Identify which cell holds the provided text, then report its (X, Y) central coordinate. 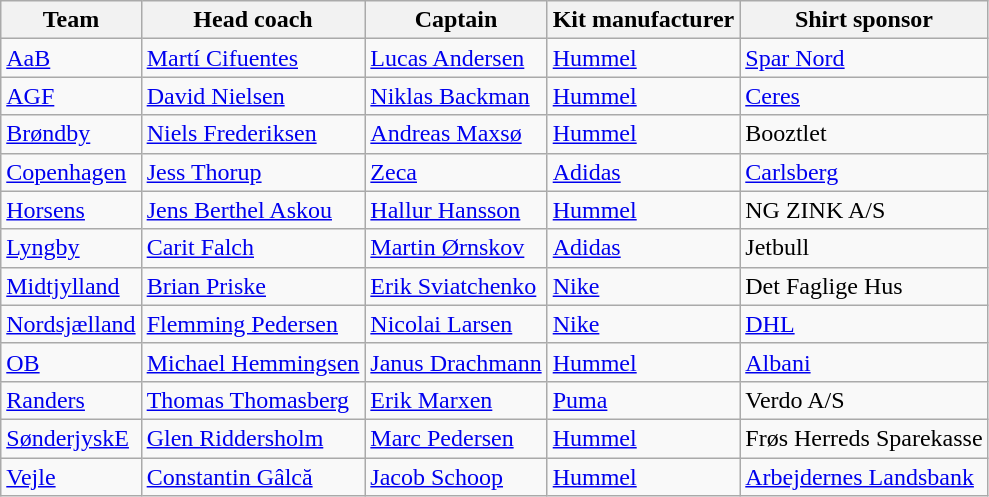
Carit Falch (253, 248)
Andreas Maxsø (456, 134)
Erik Sviatchenko (456, 286)
SønderjyskE (71, 438)
Det Faglige Hus (864, 286)
Copenhagen (71, 172)
Hallur Hansson (456, 210)
Kit manufacturer (644, 20)
OB (71, 362)
Martí Cifuentes (253, 58)
Lucas Andersen (456, 58)
Lyngby (71, 248)
Marc Pedersen (456, 438)
Brian Priske (253, 286)
Constantin Gâlcă (253, 477)
Randers (71, 400)
Captain (456, 20)
Frøs Herreds Sparekasse (864, 438)
Horsens (71, 210)
Vejle (71, 477)
Jetbull (864, 248)
Janus Drachmann (456, 362)
Nordsjælland (71, 324)
Martin Ørnskov (456, 248)
Carlsberg (864, 172)
Spar Nord (864, 58)
Flemming Pedersen (253, 324)
Erik Marxen (456, 400)
AGF (71, 96)
Jens Berthel Askou (253, 210)
Verdo A/S (864, 400)
Glen Riddersholm (253, 438)
Midtjylland (71, 286)
Shirt sponsor (864, 20)
Thomas Thomasberg (253, 400)
Zeca (456, 172)
Booztlet (864, 134)
Albani (864, 362)
Team (71, 20)
David Nielsen (253, 96)
Arbejdernes Landsbank (864, 477)
Ceres (864, 96)
Brøndby (71, 134)
NG ZINK A/S (864, 210)
AaB (71, 58)
Puma (644, 400)
Jess Thorup (253, 172)
Michael Hemmingsen (253, 362)
Jacob Schoop (456, 477)
Head coach (253, 20)
Nicolai Larsen (456, 324)
Niklas Backman (456, 96)
Niels Frederiksen (253, 134)
DHL (864, 324)
